Identify which cell holds the provided text, then report its (x, y) central coordinate. 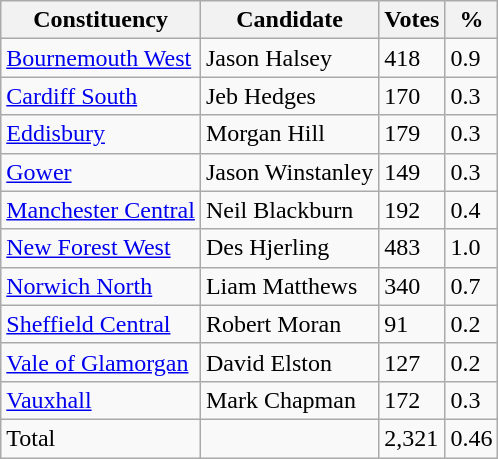
David Elston (289, 362)
Liam Matthews (289, 286)
Norwich North (101, 286)
0.7 (472, 286)
0.9 (472, 58)
Morgan Hill (289, 134)
0.46 (472, 438)
Sheffield Central (101, 324)
Jason Halsey (289, 58)
Constituency (101, 20)
New Forest West (101, 248)
Manchester Central (101, 210)
149 (412, 172)
Vale of Glamorgan (101, 362)
192 (412, 210)
418 (412, 58)
% (472, 20)
340 (412, 286)
0.4 (472, 210)
170 (412, 96)
Jason Winstanley (289, 172)
Candidate (289, 20)
Vauxhall (101, 400)
Cardiff South (101, 96)
1.0 (472, 248)
483 (412, 248)
Bournemouth West (101, 58)
172 (412, 400)
Jeb Hedges (289, 96)
Mark Chapman (289, 400)
2,321 (412, 438)
127 (412, 362)
Total (101, 438)
Des Hjerling (289, 248)
91 (412, 324)
Eddisbury (101, 134)
179 (412, 134)
Gower (101, 172)
Votes (412, 20)
Robert Moran (289, 324)
Neil Blackburn (289, 210)
